Pinpoint the cell where the given text exists, returning its [X, Y] midpoint coordinate. 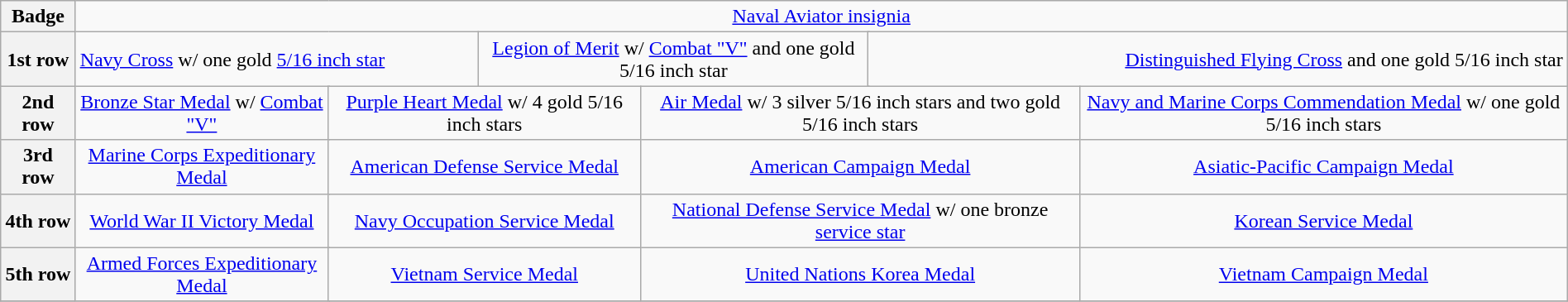
Navy Cross w/ one gold 5/16 inch star [277, 60]
Marine Corps Expeditionary Medal [202, 167]
Purple Heart Medal w/ 4 gold 5/16 inch stars [485, 113]
Navy Occupation Service Medal [485, 220]
1st row [38, 60]
Asiatic-Pacific Campaign Medal [1323, 167]
Legion of Merit w/ Combat "V" and one gold 5/16 inch star [673, 60]
3rd row [38, 167]
Navy and Marine Corps Commendation Medal w/ one gold 5/16 inch stars [1323, 113]
American Campaign Medal [860, 167]
Air Medal w/ 3 silver 5/16 inch stars and two gold 5/16 inch stars [860, 113]
National Defense Service Medal w/ one bronze service star [860, 220]
Korean Service Medal [1323, 220]
World War II Victory Medal [202, 220]
United Nations Korea Medal [860, 275]
American Defense Service Medal [485, 167]
Armed Forces Expeditionary Medal [202, 275]
Vietnam Campaign Medal [1323, 275]
Bronze Star Medal w/ Combat "V" [202, 113]
Vietnam Service Medal [485, 275]
2nd row [38, 113]
5th row [38, 275]
Badge [38, 17]
Naval Aviator insignia [821, 17]
4th row [38, 220]
Distinguished Flying Cross and one gold 5/16 inch star [1217, 60]
